Locate the cell with the specified text and output its [x, y] center coordinate. 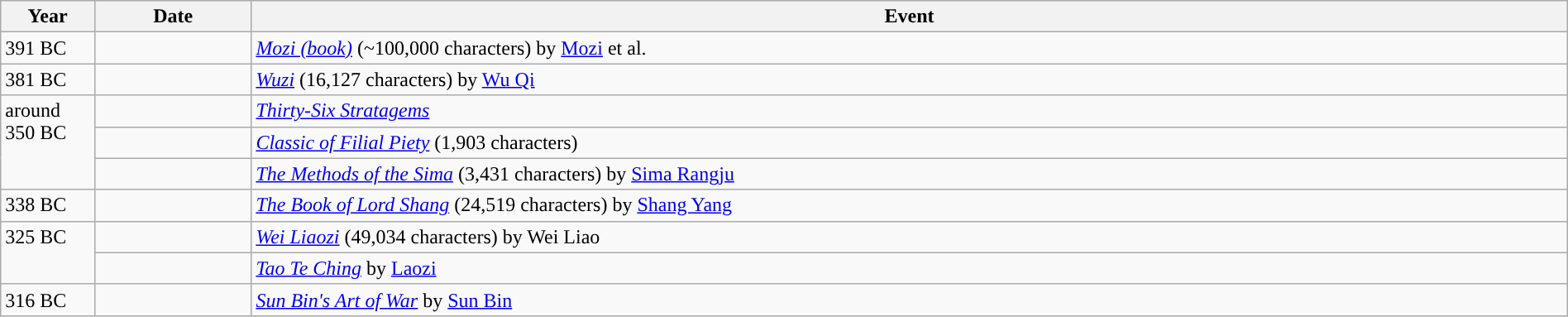
around 350 BC [48, 142]
325 BC [48, 252]
Wuzi (16,127 characters) by Wu Qi [910, 79]
Sun Bin's Art of War by Sun Bin [910, 300]
Wei Liaozi (49,034 characters) by Wei Liao [910, 237]
Classic of Filial Piety (1,903 characters) [910, 142]
338 BC [48, 205]
Date [172, 17]
The Methods of the Sima (3,431 characters) by Sima Rangju [910, 174]
Thirty-Six Stratagems [910, 111]
391 BC [48, 48]
Event [910, 17]
381 BC [48, 79]
The Book of Lord Shang (24,519 characters) by Shang Yang [910, 205]
316 BC [48, 300]
Tao Te Ching by Laozi [910, 268]
Mozi (book) (~100,000 characters) by Mozi et al. [910, 48]
Year [48, 17]
